Pinpoint the cell where the given text exists, returning its (x, y) midpoint coordinate. 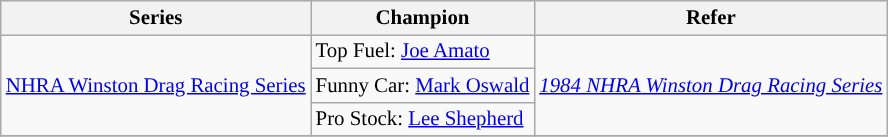
Top Fuel: Joe Amato (423, 51)
Funny Car: Mark Oswald (423, 85)
NHRA Winston Drag Racing Series (156, 85)
1984 NHRA Winston Drag Racing Series (710, 85)
Series (156, 18)
Refer (710, 18)
Pro Stock: Lee Shepherd (423, 119)
Champion (423, 18)
